Extract the [X, Y] coordinate from the center of the cell holding the provided text.  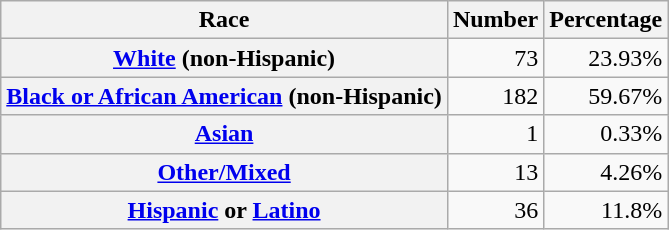
Hispanic or Latino [224, 210]
11.8% [606, 210]
182 [495, 96]
Other/Mixed [224, 172]
59.67% [606, 96]
36 [495, 210]
4.26% [606, 172]
1 [495, 134]
13 [495, 172]
White (non-Hispanic) [224, 58]
Number [495, 20]
Asian [224, 134]
23.93% [606, 58]
Race [224, 20]
0.33% [606, 134]
Percentage [606, 20]
Black or African American (non-Hispanic) [224, 96]
73 [495, 58]
